Find where the given text appears and provide that cell's center as (X, Y) coordinate. 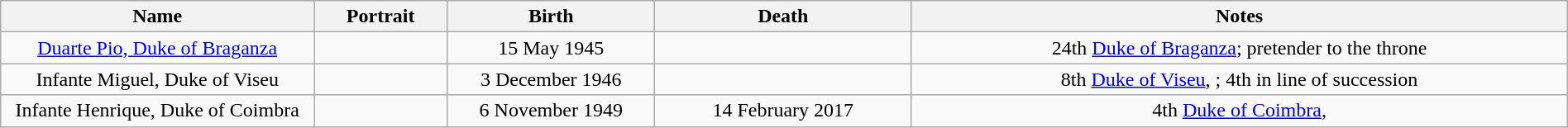
Portrait (380, 17)
14 February 2017 (783, 111)
Infante Miguel, Duke of Viseu (157, 79)
8th Duke of Viseu, ; 4th in line of succession (1239, 79)
Notes (1239, 17)
24th Duke of Braganza; pretender to the throne (1239, 48)
Name (157, 17)
3 December 1946 (551, 79)
Infante Henrique, Duke of Coimbra (157, 111)
6 November 1949 (551, 111)
15 May 1945 (551, 48)
Duarte Pio, Duke of Braganza (157, 48)
4th Duke of Coimbra, (1239, 111)
Death (783, 17)
Birth (551, 17)
